Return the (X, Y) coordinate for the center point of the cell that contains the specified text.  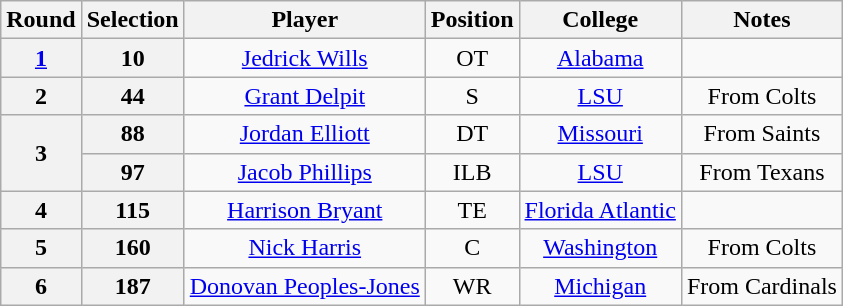
Notes (762, 20)
Donovan Peoples-Jones (304, 286)
1 (41, 58)
S (472, 96)
97 (132, 172)
3 (41, 153)
From Cardinals (762, 286)
Jedrick Wills (304, 58)
College (600, 20)
Washington (600, 248)
From Texans (762, 172)
5 (41, 248)
Florida Atlantic (600, 210)
From Saints (762, 134)
187 (132, 286)
TE (472, 210)
Jacob Phillips (304, 172)
OT (472, 58)
Missouri (600, 134)
Grant Delpit (304, 96)
DT (472, 134)
4 (41, 210)
Nick Harris (304, 248)
ILB (472, 172)
88 (132, 134)
115 (132, 210)
WR (472, 286)
Round (41, 20)
6 (41, 286)
Position (472, 20)
Michigan (600, 286)
2 (41, 96)
Jordan Elliott (304, 134)
Harrison Bryant (304, 210)
44 (132, 96)
Selection (132, 20)
Alabama (600, 58)
Player (304, 20)
10 (132, 58)
160 (132, 248)
C (472, 248)
